For the text-containing cell, return its midpoint in [x, y] coordinate format. 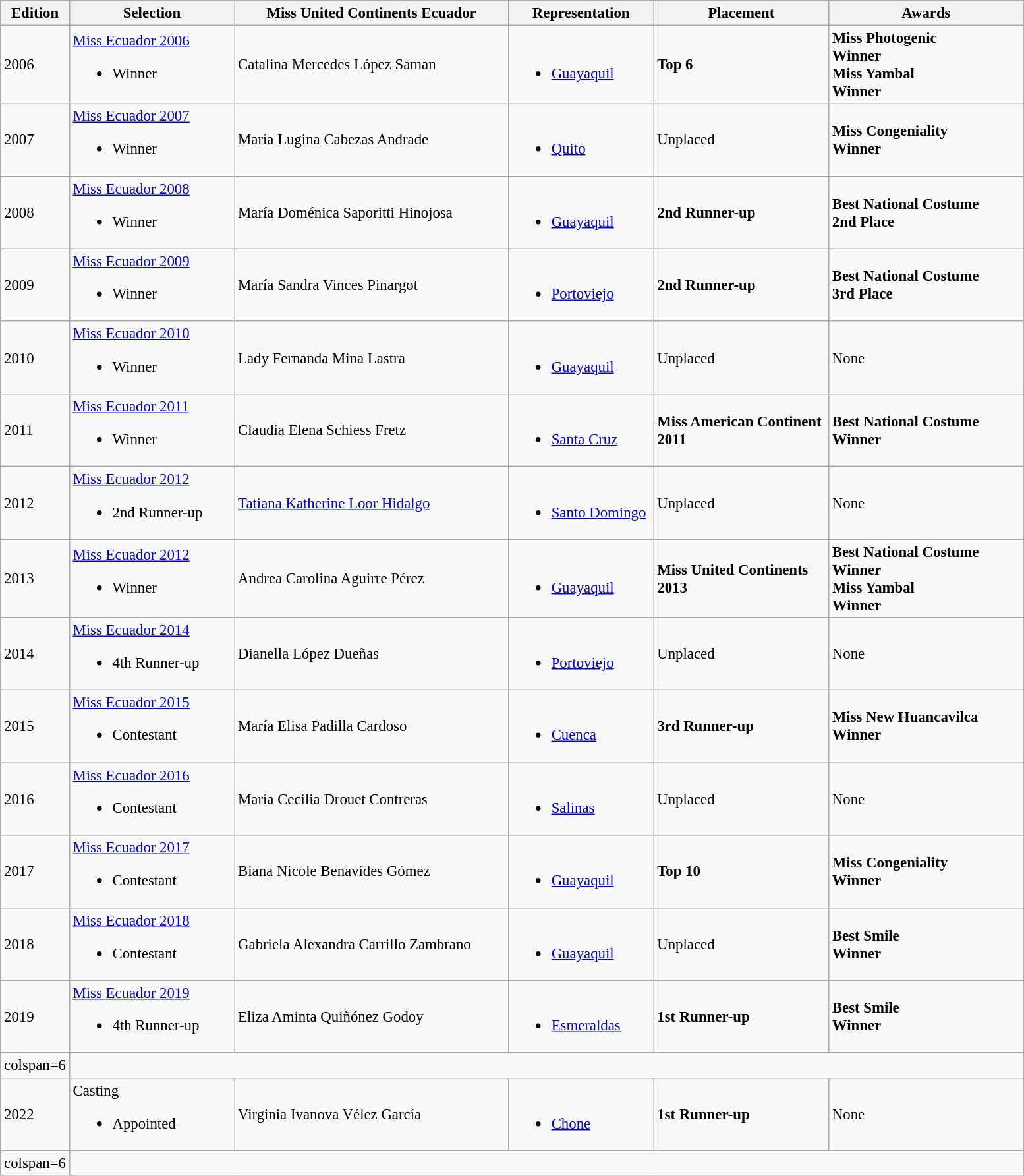
Miss Ecuador 2018Contestant [152, 944]
Edition [35, 13]
Representation [581, 13]
Salinas [581, 799]
Santo Domingo [581, 503]
Dianella López Dueñas [372, 654]
Biana Nicole Benavides Gómez [372, 871]
Miss Ecuador 2007Winner [152, 140]
Miss New HuancavilcaWinner [926, 726]
Miss Ecuador 2010Winner [152, 358]
María Lugina Cabezas Andrade [372, 140]
2018 [35, 944]
Best National Costume3rd Place [926, 285]
Miss Ecuador 20194th Runner-up [152, 1016]
Top 6 [741, 65]
María Elisa Padilla Cardoso [372, 726]
2013 [35, 579]
2010 [35, 358]
Miss Ecuador 2008Winner [152, 212]
2007 [35, 140]
Quito [581, 140]
Miss PhotogenicWinnerMiss YambalWinner [926, 65]
Chone [581, 1114]
2006 [35, 65]
2022 [35, 1114]
Placement [741, 13]
Lady Fernanda Mina Lastra [372, 358]
Miss Ecuador 2012Winner [152, 579]
Esmeraldas [581, 1016]
Miss Ecuador 2016Contestant [152, 799]
Miss Ecuador 2011Winner [152, 430]
Miss Ecuador 2006Winner [152, 65]
María Cecilia Drouet Contreras [372, 799]
Selection [152, 13]
Miss Ecuador 20144th Runner-up [152, 654]
Andrea Carolina Aguirre Pérez [372, 579]
Claudia Elena Schiess Fretz [372, 430]
2019 [35, 1016]
Miss United Continents Ecuador [372, 13]
Cuenca [581, 726]
Eliza Aminta Quiñónez Godoy [372, 1016]
Best National Costume2nd Place [926, 212]
CastingAppointed [152, 1114]
Catalina Mercedes López Saman [372, 65]
Santa Cruz [581, 430]
2014 [35, 654]
Gabriela Alexandra Carrillo Zambrano [372, 944]
Miss American Continent 2011 [741, 430]
2017 [35, 871]
Awards [926, 13]
María Doménica Saporitti Hinojosa [372, 212]
2008 [35, 212]
2011 [35, 430]
Top 10 [741, 871]
Miss Ecuador 2009Winner [152, 285]
Miss Ecuador 2015Contestant [152, 726]
Best National CostumeWinnerMiss YambalWinner [926, 579]
Tatiana Katherine Loor Hidalgo [372, 503]
Miss United Continents 2013 [741, 579]
Virginia Ivanova Vélez García [372, 1114]
María Sandra Vinces Pinargot [372, 285]
2012 [35, 503]
2009 [35, 285]
Best National CostumeWinner [926, 430]
2016 [35, 799]
3rd Runner-up [741, 726]
2015 [35, 726]
Miss Ecuador 2017Contestant [152, 871]
Miss Ecuador 20122nd Runner-up [152, 503]
